Return [X, Y] of the center of cell containing provided text 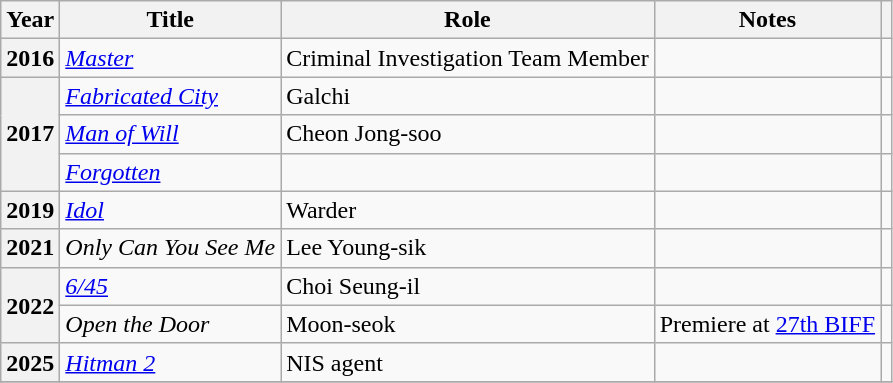
2017 [30, 134]
Title [170, 20]
Lee Young-sik [468, 248]
Year [30, 20]
Criminal Investigation Team Member [468, 58]
Warder [468, 210]
Only Can You See Me [170, 248]
Moon-seok [468, 324]
Master [170, 58]
2016 [30, 58]
2021 [30, 248]
Role [468, 20]
Forgotten [170, 172]
Fabricated City [170, 96]
NIS agent [468, 362]
Idol [170, 210]
Open the Door [170, 324]
2019 [30, 210]
2022 [30, 305]
Choi Seung-il [468, 286]
Galchi [468, 96]
Hitman 2 [170, 362]
Man of Will [170, 134]
Notes [767, 20]
2025 [30, 362]
Premiere at 27th BIFF [767, 324]
6/45 [170, 286]
Cheon Jong-soo [468, 134]
